Pinpoint the cell where the given text exists, returning its (x, y) midpoint coordinate. 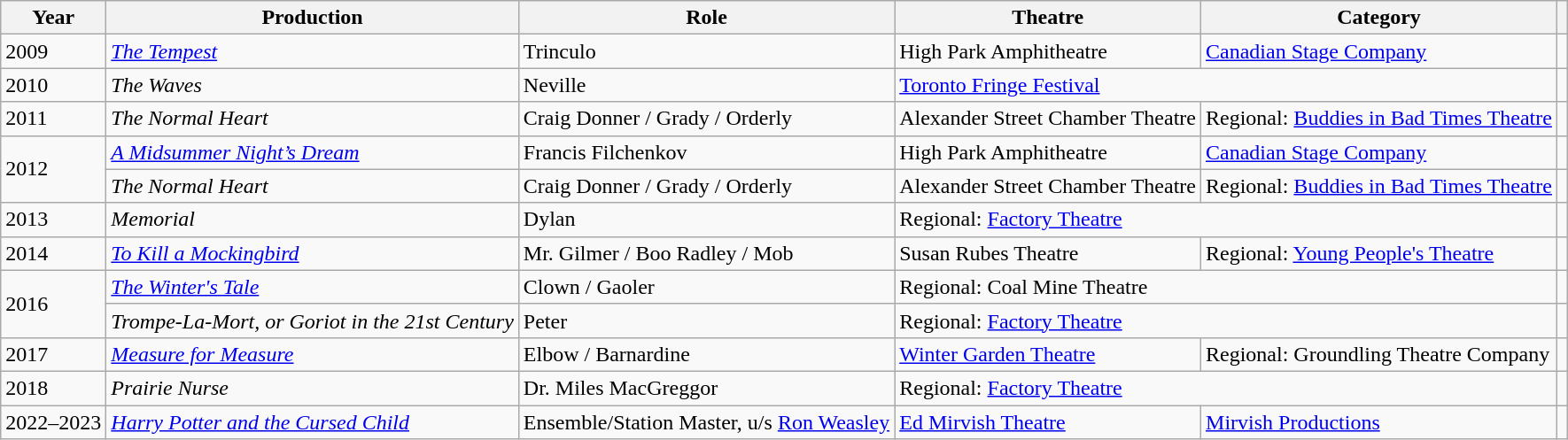
Trompe-La-Mort, or Goriot in the 21st Century (313, 320)
Regional: Coal Mine Theatre (1226, 287)
2022–2023 (53, 422)
Year (53, 18)
2009 (53, 51)
Production (313, 18)
Harry Potter and the Cursed Child (313, 422)
Category (1379, 18)
Prairie Nurse (313, 388)
2017 (53, 354)
The Waves (313, 85)
2010 (53, 85)
Regional: Young People's Theatre (1379, 253)
Clown / Gaoler (706, 287)
To Kill a Mockingbird (313, 253)
Dr. Miles MacGreggor (706, 388)
Elbow / Barnardine (706, 354)
Theatre (1048, 18)
Winter Garden Theatre (1048, 354)
Trinculo (706, 51)
Mr. Gilmer / Boo Radley / Mob (706, 253)
2012 (53, 169)
Ed Mirvish Theatre (1048, 422)
Susan Rubes Theatre (1048, 253)
Measure for Measure (313, 354)
Francis Filchenkov (706, 152)
The Winter's Tale (313, 287)
Dylan (706, 220)
2018 (53, 388)
2016 (53, 304)
Regional: Groundling Theatre Company (1379, 354)
Ensemble/Station Master, u/s Ron Weasley (706, 422)
Role (706, 18)
2013 (53, 220)
The Tempest (313, 51)
2014 (53, 253)
Peter (706, 320)
Mirvish Productions (1379, 422)
Memorial (313, 220)
Neville (706, 85)
Toronto Fringe Festival (1226, 85)
A Midsummer Night’s Dream (313, 152)
2011 (53, 119)
